Return the (x, y) coordinate for the center point of the cell that contains the specified text.  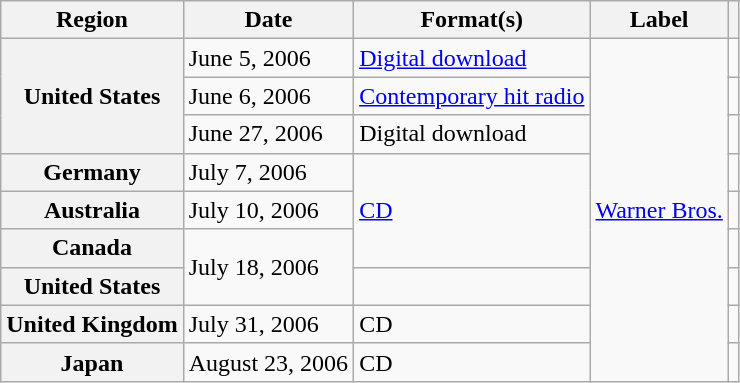
Japan (92, 362)
Germany (92, 172)
July 10, 2006 (268, 210)
Format(s) (472, 20)
Canada (92, 248)
Region (92, 20)
Australia (92, 210)
Contemporary hit radio (472, 96)
July 31, 2006 (268, 324)
August 23, 2006 (268, 362)
Date (268, 20)
July 7, 2006 (268, 172)
July 18, 2006 (268, 267)
Warner Bros. (659, 210)
United Kingdom (92, 324)
June 5, 2006 (268, 58)
June 27, 2006 (268, 134)
June 6, 2006 (268, 96)
Label (659, 20)
